Scan for the cell matching the given text and deliver its [x, y] coordinate at center. 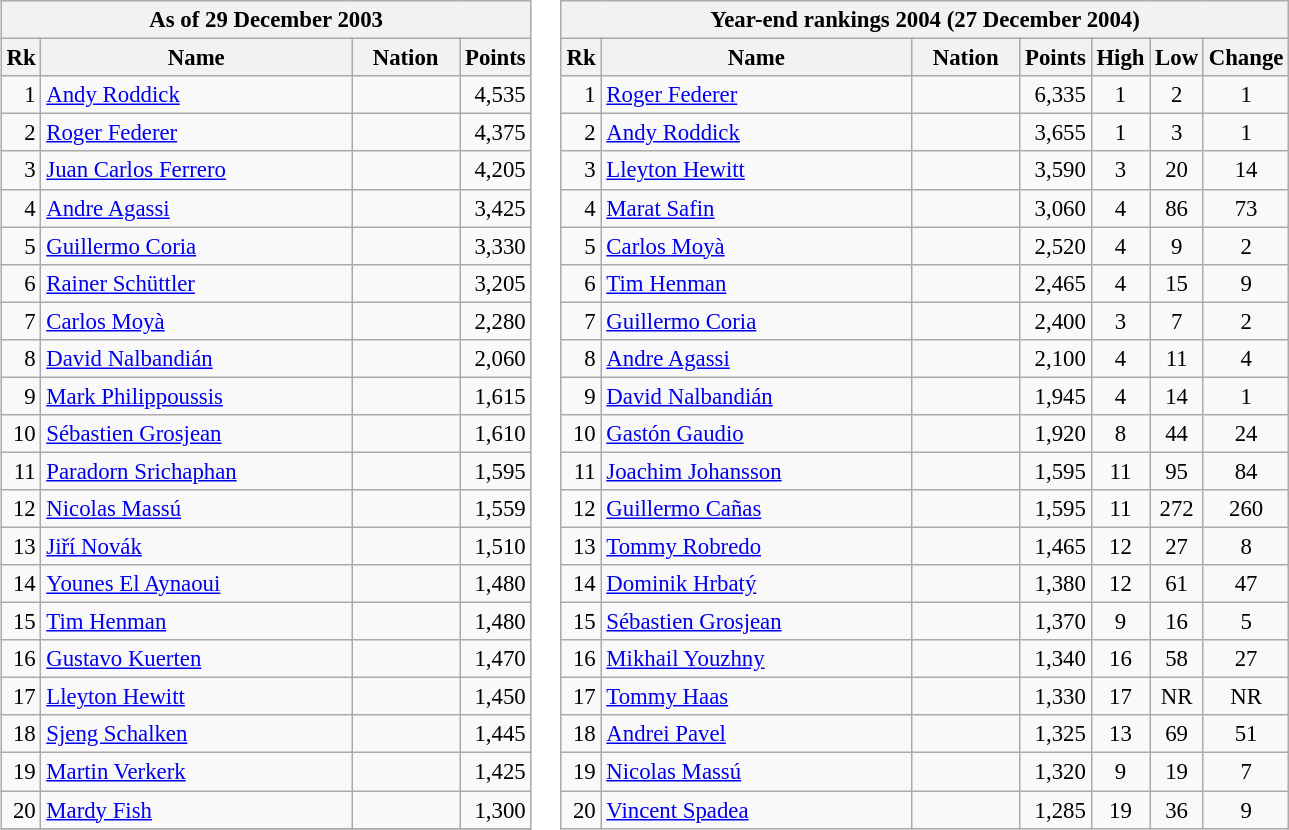
Mikhail Youzhny [756, 659]
1,615 [496, 396]
51 [1246, 734]
Vincent Spadea [756, 809]
69 [1177, 734]
2,400 [1056, 321]
1,425 [496, 772]
58 [1177, 659]
Jiří Novák [196, 546]
1,285 [1056, 809]
1,470 [496, 659]
Mark Philippoussis [196, 396]
1,380 [1056, 584]
Tommy Haas [756, 697]
Year-end rankings 2004 (27 December 2004) [924, 20]
Martin Verkerk [196, 772]
Sjeng Schalken [196, 734]
Marat Safin [756, 208]
2,520 [1056, 246]
1,510 [496, 546]
1,370 [1056, 622]
1,330 [1056, 697]
4,535 [496, 95]
1,920 [1056, 434]
Gustavo Kuerten [196, 659]
1,945 [1056, 396]
High [1120, 58]
3,655 [1056, 133]
Dominik Hrbatý [756, 584]
Guillermo Cañas [756, 509]
1,445 [496, 734]
3,590 [1056, 170]
86 [1177, 208]
3,060 [1056, 208]
Juan Carlos Ferrero [196, 170]
73 [1246, 208]
2,100 [1056, 358]
272 [1177, 509]
36 [1177, 809]
Gastón Gaudio [756, 434]
Low [1177, 58]
1,465 [1056, 546]
1,340 [1056, 659]
1,450 [496, 697]
1,320 [1056, 772]
6,335 [1056, 95]
Andrei Pavel [756, 734]
Younes El Aynaoui [196, 584]
4,205 [496, 170]
1,325 [1056, 734]
3,205 [496, 283]
2,060 [496, 358]
2,465 [1056, 283]
47 [1246, 584]
Tommy Robredo [756, 546]
24 [1246, 434]
As of 29 December 2003 [266, 20]
Mardy Fish [196, 809]
95 [1177, 471]
4,375 [496, 133]
3,330 [496, 246]
Rainer Schüttler [196, 283]
84 [1246, 471]
61 [1177, 584]
1,300 [496, 809]
3,425 [496, 208]
Paradorn Srichaphan [196, 471]
1,559 [496, 509]
Change [1246, 58]
44 [1177, 434]
260 [1246, 509]
Joachim Johansson [756, 471]
1,610 [496, 434]
2,280 [496, 321]
